For the text-containing cell, return its midpoint in [x, y] coordinate format. 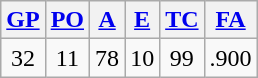
.900 [230, 58]
TC [182, 20]
PO [67, 20]
11 [67, 58]
FA [230, 20]
A [108, 20]
E [142, 20]
GP [23, 20]
32 [23, 58]
10 [142, 58]
78 [108, 58]
99 [182, 58]
